From the cell containing the given text, extract its center point as (x, y) coordinate. 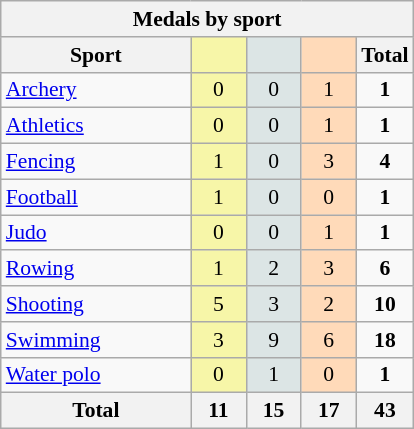
11 (218, 411)
Water polo (96, 375)
Shooting (96, 304)
Rowing (96, 269)
Fencing (96, 162)
43 (384, 411)
Judo (96, 233)
18 (384, 340)
4 (384, 162)
Athletics (96, 126)
Sport (96, 55)
Football (96, 197)
Archery (96, 90)
17 (328, 411)
9 (274, 340)
Medals by sport (208, 19)
5 (218, 304)
Swimming (96, 340)
15 (274, 411)
10 (384, 304)
